From the cell containing the given text, extract its center point as (x, y) coordinate. 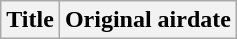
Title (30, 20)
Original airdate (148, 20)
